Identify which cell holds the provided text, then report its (X, Y) central coordinate. 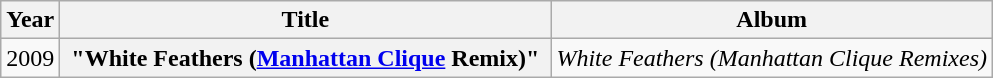
Album (772, 20)
White Feathers (Manhattan Clique Remixes) (772, 58)
"White Feathers (Manhattan Clique Remix)" (306, 58)
Year (30, 20)
Title (306, 20)
2009 (30, 58)
